Capture the cell that displays the provided text and extract its (X, Y) central coordinate. 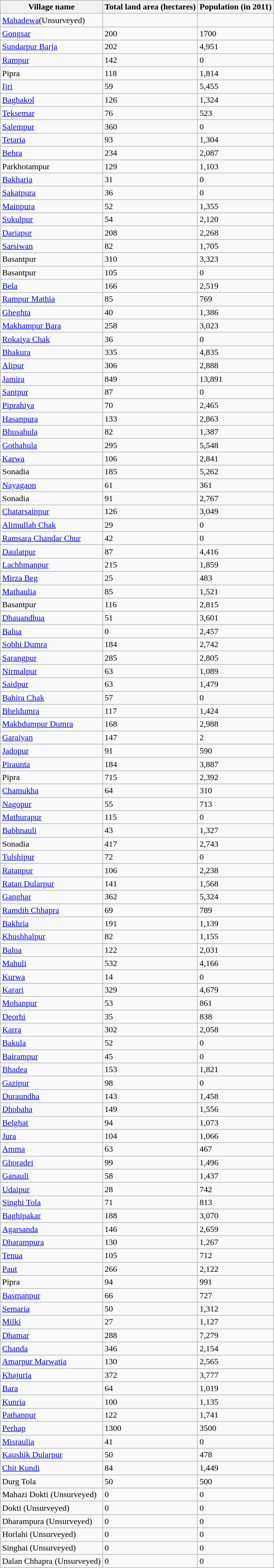
66 (150, 1295)
115 (150, 817)
Ramsara Chandar Chur (52, 538)
Sarangpur (52, 658)
Khushhalpur (52, 937)
191 (150, 923)
590 (236, 751)
2,988 (236, 724)
1,267 (236, 1242)
2,767 (236, 498)
2,122 (236, 1269)
61 (150, 485)
1,568 (236, 884)
1,859 (236, 565)
Jura (52, 1136)
Jadopur (52, 751)
2,519 (236, 286)
Semaria (52, 1309)
129 (150, 166)
58 (150, 1176)
742 (236, 1189)
Behra (52, 153)
93 (150, 140)
14 (150, 976)
Bhusahula (52, 432)
1,386 (236, 312)
Ghoradei (52, 1162)
Nayagaon (52, 485)
813 (236, 1202)
1,479 (236, 684)
3,323 (236, 259)
1,821 (236, 1070)
329 (150, 990)
Basmanpur (52, 1295)
Teksemar (52, 113)
Chanda (52, 1348)
Bairampur (52, 1056)
Chamukha (52, 790)
2,238 (236, 870)
42 (150, 538)
Dariapur (52, 233)
532 (150, 963)
Dhamar (52, 1335)
2,031 (236, 950)
1,705 (236, 246)
417 (150, 844)
1,135 (236, 1402)
Bhakura (52, 352)
Amarpur Marwatia (52, 1362)
Piprahiya (52, 406)
Mahazi Dokti (Unsurveyed) (52, 1495)
Baghakol (52, 100)
2 (236, 737)
1,312 (236, 1309)
Ratanpur (52, 870)
3,887 (236, 764)
362 (150, 897)
54 (150, 220)
1,103 (236, 166)
467 (236, 1149)
Chit Kundi (52, 1468)
149 (150, 1109)
Udaipur (52, 1189)
Makhdumpur Dumra (52, 724)
Baghipakar (52, 1216)
166 (150, 286)
789 (236, 910)
Total land area (hectares) (150, 7)
Daulatpur (52, 551)
Bakula (52, 1043)
Sakatpura (52, 193)
360 (150, 126)
Alimullah Chak (52, 525)
142 (150, 60)
57 (150, 698)
1,521 (236, 592)
Rokaiya Chak (52, 339)
295 (150, 445)
Bhadea (52, 1070)
Nagopur (52, 804)
Karwa (52, 459)
3500 (236, 1428)
Ratan Dularpur (52, 884)
Milki (52, 1322)
133 (150, 419)
Bakhria (52, 923)
2,815 (236, 605)
Hasanpura (52, 419)
727 (236, 1295)
Salempur (52, 126)
Bheldumra (52, 711)
5,548 (236, 445)
1,324 (236, 100)
116 (150, 605)
861 (236, 1003)
Misraulia (52, 1442)
Piraunta (52, 764)
28 (150, 1189)
Ganghar (52, 897)
Sukulpur (52, 220)
Ramdih Chhapra (52, 910)
Amma (52, 1149)
2,120 (236, 220)
3,023 (236, 326)
523 (236, 113)
2,805 (236, 658)
Kaushik Dularpur (52, 1455)
43 (150, 831)
Sobhi Dumra (52, 645)
Horlahi (Unsurveyed) (52, 1534)
4,835 (236, 352)
Lachhmanpur (52, 565)
Perhap (52, 1428)
2,742 (236, 645)
769 (236, 299)
Chatarsainpur (52, 512)
258 (150, 326)
1,327 (236, 831)
1300 (150, 1428)
2,058 (236, 1030)
Agarsanda (52, 1229)
1,449 (236, 1468)
84 (150, 1468)
1,437 (236, 1176)
200 (150, 34)
Ijri (52, 87)
1,355 (236, 206)
Kurwa (52, 976)
2,888 (236, 365)
346 (150, 1348)
Dhauandhua (52, 618)
Makhampur Bara (52, 326)
168 (150, 724)
Dhobaha (52, 1109)
Paut (52, 1269)
288 (150, 1335)
1,155 (236, 937)
1,424 (236, 711)
31 (150, 180)
Village name (52, 7)
55 (150, 804)
712 (236, 1256)
715 (150, 777)
Durg Tola (52, 1481)
98 (150, 1083)
25 (150, 578)
Ganauli (52, 1176)
500 (236, 1481)
Santpur (52, 392)
2,392 (236, 777)
Duraundha (52, 1096)
100 (150, 1402)
Khajuria (52, 1375)
1,458 (236, 1096)
Mathaulia (52, 592)
153 (150, 1070)
2,457 (236, 631)
141 (150, 884)
5,455 (236, 87)
2,743 (236, 844)
335 (150, 352)
285 (150, 658)
Belghat (52, 1123)
713 (236, 804)
71 (150, 1202)
483 (236, 578)
1,741 (236, 1415)
2,659 (236, 1229)
361 (236, 485)
Dharampura (52, 1242)
146 (150, 1229)
118 (150, 73)
302 (150, 1030)
Rampur Mathia (52, 299)
1700 (236, 34)
Bela (52, 286)
3,777 (236, 1375)
188 (150, 1216)
2,268 (236, 233)
Dokti (Unsurveyed) (52, 1508)
Population (in 2011) (236, 7)
2,863 (236, 419)
1,066 (236, 1136)
4,951 (236, 47)
3,049 (236, 512)
Bakharia (52, 180)
202 (150, 47)
41 (150, 1442)
5,262 (236, 472)
266 (150, 1269)
2,087 (236, 153)
2,565 (236, 1362)
Gheghta (52, 312)
Bahira Chak (52, 698)
2,154 (236, 1348)
Tulshipur (52, 857)
478 (236, 1455)
Tetaria (52, 140)
215 (150, 565)
5,324 (236, 897)
234 (150, 153)
Rampur (52, 60)
1,089 (236, 671)
69 (150, 910)
Dalan Chhapra (Unsurveyed) (52, 1561)
Mainpura (52, 206)
1,073 (236, 1123)
1,304 (236, 140)
Gazipur (52, 1083)
Pathanpur (52, 1415)
13,891 (236, 379)
Tenua (52, 1256)
1,139 (236, 923)
4,679 (236, 990)
Bara (52, 1388)
Mirza Beg (52, 578)
Karari (52, 990)
45 (150, 1056)
2,465 (236, 406)
40 (150, 312)
1,127 (236, 1322)
7,279 (236, 1335)
Mohanpur (52, 1003)
Karra (52, 1030)
Singhai (Unsurveyed) (52, 1548)
1,387 (236, 432)
Jamira (52, 379)
208 (150, 233)
Babhnauli (52, 831)
Mathurapur (52, 817)
Singhi Tola (52, 1202)
Nirmalpur (52, 671)
4,166 (236, 963)
53 (150, 1003)
3,070 (236, 1216)
76 (150, 113)
Kunria (52, 1402)
117 (150, 711)
143 (150, 1096)
27 (150, 1322)
70 (150, 406)
185 (150, 472)
4,416 (236, 551)
51 (150, 618)
3,601 (236, 618)
Deorhi (52, 1017)
Gongsar (52, 34)
Parkhotampur (52, 166)
1,496 (236, 1162)
72 (150, 857)
1,814 (236, 73)
Saidpur (52, 684)
Sundarpur Barja (52, 47)
1,556 (236, 1109)
147 (150, 737)
1,019 (236, 1388)
Gothahula (52, 445)
306 (150, 365)
35 (150, 1017)
991 (236, 1282)
Mahuli (52, 963)
59 (150, 87)
Garaiyan (52, 737)
Dharampura (Unsurveyed) (52, 1521)
372 (150, 1375)
849 (150, 379)
29 (150, 525)
Sarsiwan (52, 246)
2,841 (236, 459)
838 (236, 1017)
99 (150, 1162)
104 (150, 1136)
Mahadewa(Unsurveyed) (52, 20)
Alipur (52, 365)
